Extract the (x, y) coordinate from the center of the cell holding the provided text.  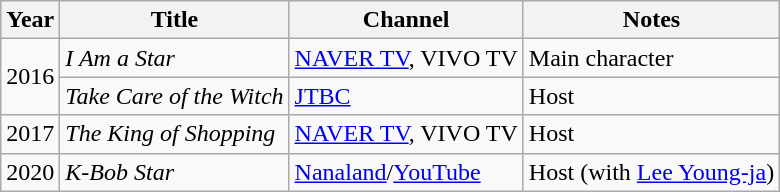
Take Care of the Witch (174, 96)
I Am a Star (174, 58)
2016 (30, 77)
Year (30, 20)
Title (174, 20)
Nanaland/YouTube (406, 172)
Main character (651, 58)
2020 (30, 172)
JTBC (406, 96)
2017 (30, 134)
Host (with Lee Young-ja) (651, 172)
K-Bob Star (174, 172)
Channel (406, 20)
The King of Shopping (174, 134)
Notes (651, 20)
